Return the [X, Y] coordinate for the center point of the cell that contains the specified text.  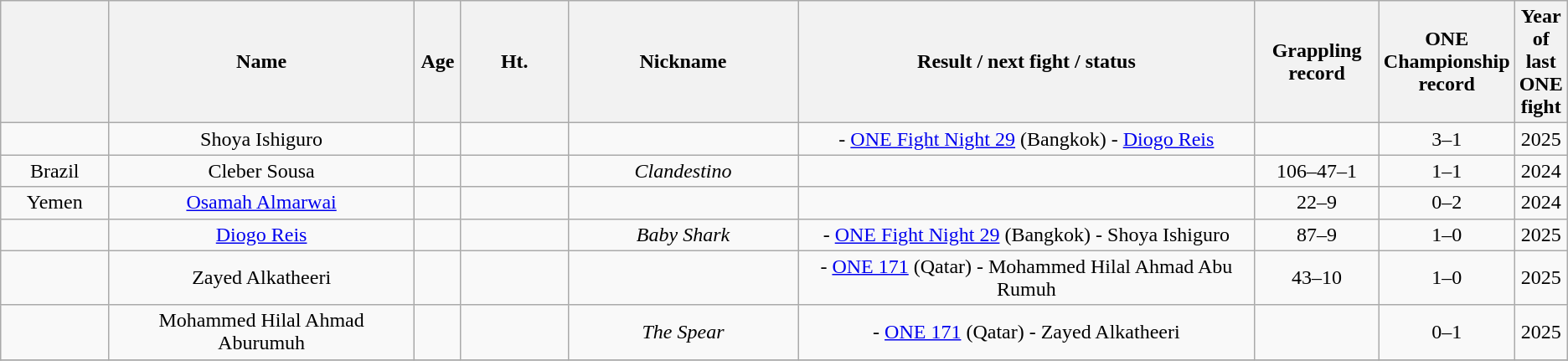
Osamah Almarwai [261, 203]
22–9 [1317, 203]
0–2 [1447, 203]
3–1 [1447, 139]
Clandestino [683, 171]
Yemen [55, 203]
Ht. [514, 62]
Shoya Ishiguro [261, 139]
Grappling record [1317, 62]
Diogo Reis [261, 235]
The Spear [683, 332]
Zayed Alkatheeri [261, 278]
0–1 [1447, 332]
- ONE Fight Night 29 (Bangkok) - Diogo Reis [1027, 139]
Baby Shark [683, 235]
- ONE 171 (Qatar) - Zayed Alkatheeri [1027, 332]
1–1 [1447, 171]
Name [261, 62]
ONE Championship record [1447, 62]
106–47–1 [1317, 171]
Cleber Sousa [261, 171]
Brazil [55, 171]
Result / next fight / status [1027, 62]
43–10 [1317, 278]
87–9 [1317, 235]
Nickname [683, 62]
Year of last ONE fight [1541, 62]
- ONE Fight Night 29 (Bangkok) - Shoya Ishiguro [1027, 235]
Mohammed Hilal Ahmad Aburumuh [261, 332]
- ONE 171 (Qatar) - Mohammed Hilal Ahmad Abu Rumuh [1027, 278]
Age [438, 62]
